Extract the [X, Y] coordinate from the center of the cell holding the provided text.  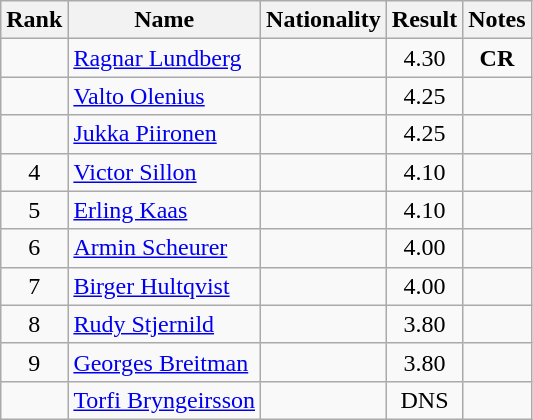
Birger Hultqvist [164, 286]
Jukka Piironen [164, 134]
Notes [497, 20]
9 [34, 362]
Victor Sillon [164, 172]
Nationality [324, 20]
8 [34, 324]
Erling Kaas [164, 210]
Rudy Stjernild [164, 324]
Ragnar Lundberg [164, 58]
Result [424, 20]
4 [34, 172]
Valto Olenius [164, 96]
7 [34, 286]
4.30 [424, 58]
6 [34, 248]
Torfi Bryngeirsson [164, 400]
DNS [424, 400]
CR [497, 58]
5 [34, 210]
Armin Scheurer [164, 248]
Name [164, 20]
Georges Breitman [164, 362]
Rank [34, 20]
